For the text-containing cell, return its midpoint in [X, Y] coordinate format. 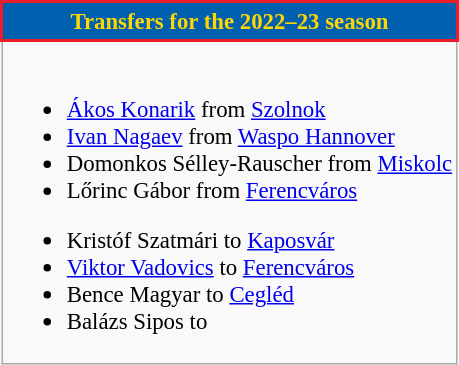
Transfers for the 2022–23 season [230, 22]
